Pinpoint the cell where the given text exists, returning its (x, y) midpoint coordinate. 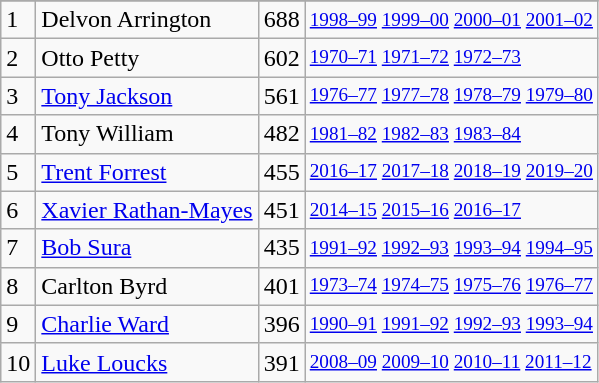
Carlton Byrd (147, 286)
482 (282, 134)
9 (18, 324)
4 (18, 134)
688 (282, 20)
391 (282, 362)
1976–77 1977–78 1978–79 1979–80 (451, 96)
8 (18, 286)
602 (282, 58)
7 (18, 248)
1990–91 1991–92 1992–93 1993–94 (451, 324)
2014–15 2015–16 2016–17 (451, 210)
2008–09 2009–10 2010–11 2011–12 (451, 362)
1991–92 1992–93 1993–94 1994–95 (451, 248)
3 (18, 96)
1 (18, 20)
561 (282, 96)
Otto Petty (147, 58)
Delvon Arrington (147, 20)
5 (18, 172)
401 (282, 286)
455 (282, 172)
Tony William (147, 134)
Bob Sura (147, 248)
Charlie Ward (147, 324)
Luke Loucks (147, 362)
1981–82 1982–83 1983–84 (451, 134)
451 (282, 210)
2016–17 2017–18 2018–19 2019–20 (451, 172)
Tony Jackson (147, 96)
1973–74 1974–75 1975–76 1976–77 (451, 286)
10 (18, 362)
Trent Forrest (147, 172)
6 (18, 210)
Xavier Rathan-Mayes (147, 210)
1998–99 1999–00 2000–01 2001–02 (451, 20)
435 (282, 248)
396 (282, 324)
1970–71 1971–72 1972–73 (451, 58)
2 (18, 58)
